Extract the [X, Y] coordinate from the center of the cell holding the provided text.  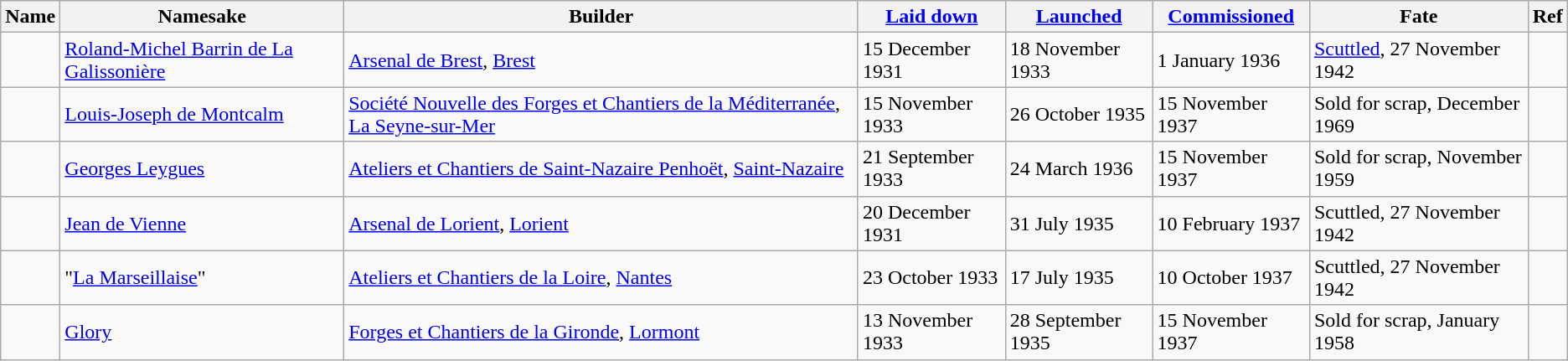
20 December 1931 [931, 223]
Arsenal de Lorient, Lorient [601, 223]
Ateliers et Chantiers de Saint-Nazaire Penhoët, Saint-Nazaire [601, 169]
"La Marseillaise" [203, 278]
Ref [1548, 17]
Georges Leygues [203, 169]
10 February 1937 [1231, 223]
Louis-Joseph de Montcalm [203, 114]
Commissioned [1231, 17]
Fate [1419, 17]
Jean de Vienne [203, 223]
31 July 1935 [1079, 223]
Sold for scrap, December 1969 [1419, 114]
Laid down [931, 17]
Société Nouvelle des Forges et Chantiers de la Méditerranée, La Seyne-sur-Mer [601, 114]
23 October 1933 [931, 278]
Sold for scrap, January 1958 [1419, 332]
15 December 1931 [931, 60]
Namesake [203, 17]
17 July 1935 [1079, 278]
13 November 1933 [931, 332]
18 November 1933 [1079, 60]
21 September 1933 [931, 169]
Name [30, 17]
15 November 1933 [931, 114]
10 October 1937 [1231, 278]
1 January 1936 [1231, 60]
28 September 1935 [1079, 332]
24 March 1936 [1079, 169]
26 October 1935 [1079, 114]
Launched [1079, 17]
Glory [203, 332]
Arsenal de Brest, Brest [601, 60]
Forges et Chantiers de la Gironde, Lormont [601, 332]
Ateliers et Chantiers de la Loire, Nantes [601, 278]
Sold for scrap, November 1959 [1419, 169]
Builder [601, 17]
Roland-Michel Barrin de La Galissonière [203, 60]
